Provide the (x, y) coordinate of the cell's center where the given text is located.  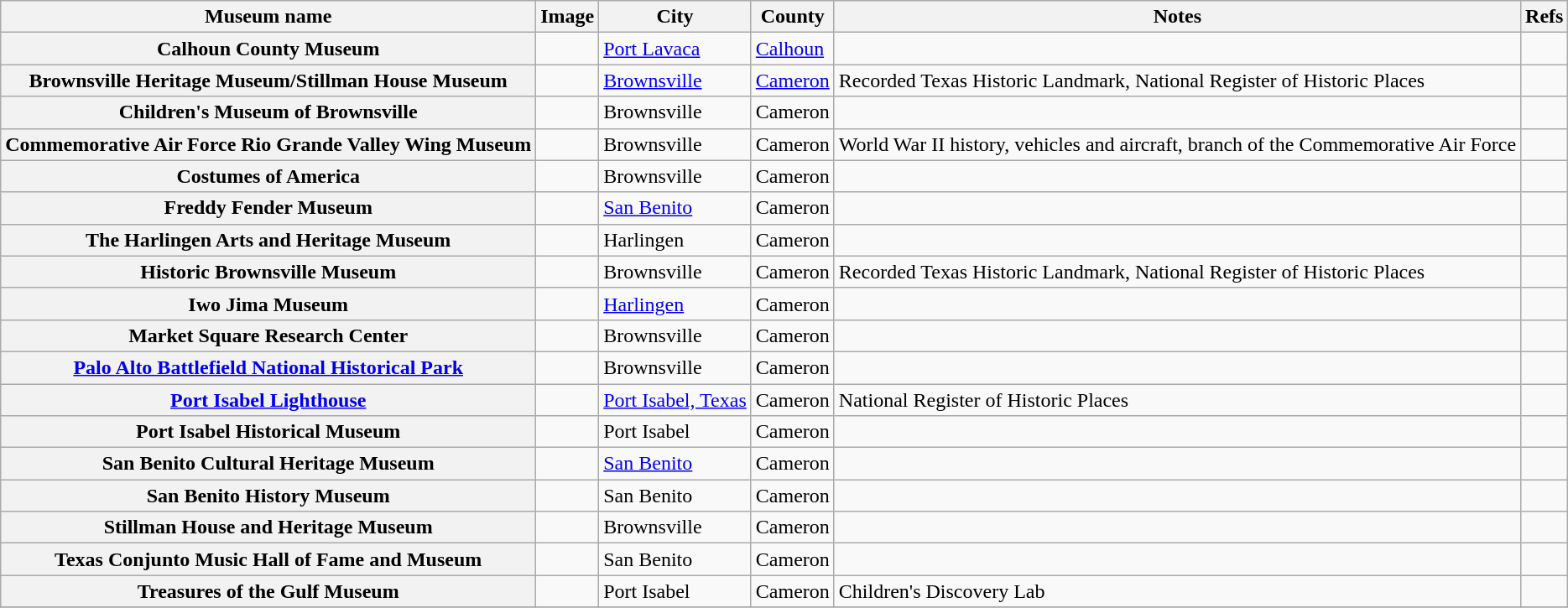
Costumes of America (268, 176)
World War II history, vehicles and aircraft, branch of the Commemorative Air Force (1177, 144)
Museum name (268, 17)
Commemorative Air Force Rio Grande Valley Wing Museum (268, 144)
City (675, 17)
National Register of Historic Places (1177, 400)
Image (567, 17)
Port Isabel Historical Museum (268, 432)
Texas Conjunto Music Hall of Fame and Museum (268, 559)
Palo Alto Battlefield National Historical Park (268, 367)
San Benito History Museum (268, 496)
Brownsville Heritage Museum/Stillman House Museum (268, 81)
Notes (1177, 17)
The Harlingen Arts and Heritage Museum (268, 240)
Refs (1545, 17)
Treasures of the Gulf Museum (268, 591)
Calhoun County Museum (268, 49)
Market Square Research Center (268, 335)
Iwo Jima Museum (268, 304)
County (792, 17)
Port Isabel, Texas (675, 400)
Freddy Fender Museum (268, 208)
Calhoun (792, 49)
San Benito Cultural Heritage Museum (268, 464)
Children's Museum of Brownsville (268, 112)
Children's Discovery Lab (1177, 591)
Historic Brownsville Museum (268, 272)
Stillman House and Heritage Museum (268, 527)
Port Lavaca (675, 49)
Port Isabel Lighthouse (268, 400)
